Provide the (x, y) coordinate of the cell's center where the given text is located.  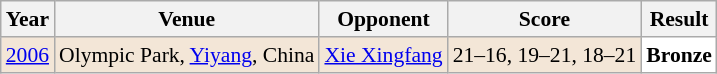
Olympic Park, Yiyang, China (186, 55)
Xie Xingfang (383, 55)
Result (679, 19)
Opponent (383, 19)
Venue (186, 19)
Score (545, 19)
21–16, 19–21, 18–21 (545, 55)
2006 (28, 55)
Bronze (679, 55)
Year (28, 19)
